Output the [x, y] coordinate of the center of the cell containing the given text.  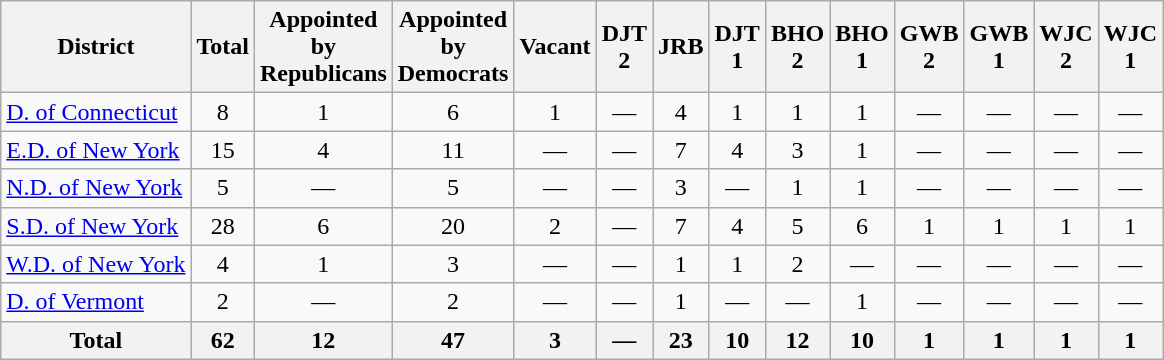
DJT2 [624, 47]
GWB1 [999, 47]
District [96, 47]
WJC1 [1130, 47]
20 [453, 226]
D. of Vermont [96, 302]
BHO1 [862, 47]
15 [223, 150]
WJC2 [1066, 47]
AppointedbyRepublicans [323, 47]
AppointedbyDemocrats [453, 47]
N.D. of New York [96, 188]
E.D. of New York [96, 150]
DJT1 [737, 47]
GWB2 [929, 47]
Vacant [555, 47]
W.D. of New York [96, 264]
11 [453, 150]
D. of Connecticut [96, 112]
JRB [681, 47]
BHO2 [797, 47]
47 [453, 340]
28 [223, 226]
23 [681, 340]
S.D. of New York [96, 226]
8 [223, 112]
62 [223, 340]
